Identify which cell holds the provided text, then report its [x, y] central coordinate. 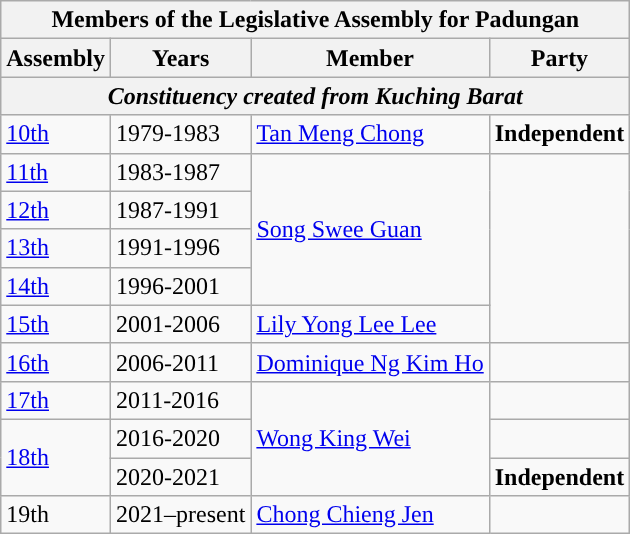
Chong Chieng Jen [370, 515]
1987-1991 [180, 210]
11th [56, 172]
Tan Meng Chong [370, 134]
15th [56, 324]
13th [56, 248]
Wong King Wei [370, 438]
Member [370, 58]
Party [559, 58]
1996-2001 [180, 286]
10th [56, 134]
12th [56, 210]
Members of the Legislative Assembly for Padungan [316, 20]
Lily Yong Lee Lee [370, 324]
1979-1983 [180, 134]
19th [56, 515]
1983-1987 [180, 172]
1991-1996 [180, 248]
Constituency created from Kuching Barat [316, 96]
2020-2021 [180, 477]
14th [56, 286]
2006-2011 [180, 362]
17th [56, 400]
2016-2020 [180, 438]
Dominique Ng Kim Ho [370, 362]
2011-2016 [180, 400]
Assembly [56, 58]
Years [180, 58]
16th [56, 362]
Song Swee Guan [370, 229]
2021–present [180, 515]
2001-2006 [180, 324]
18th [56, 457]
